Detect which cell encompasses the target text, then output its (X, Y) center coordinate. 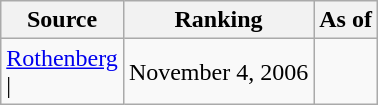
As of (346, 20)
Ranking (218, 20)
Rothenberg| (62, 72)
November 4, 2006 (218, 72)
Source (62, 20)
